For the text-containing cell, return its midpoint in (x, y) coordinate format. 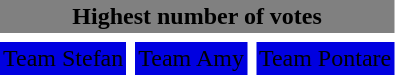
Team Amy (191, 58)
Team Pontare (325, 58)
Team Stefan (63, 58)
Highest number of votes (197, 16)
